For the text-containing cell, return its midpoint in [x, y] coordinate format. 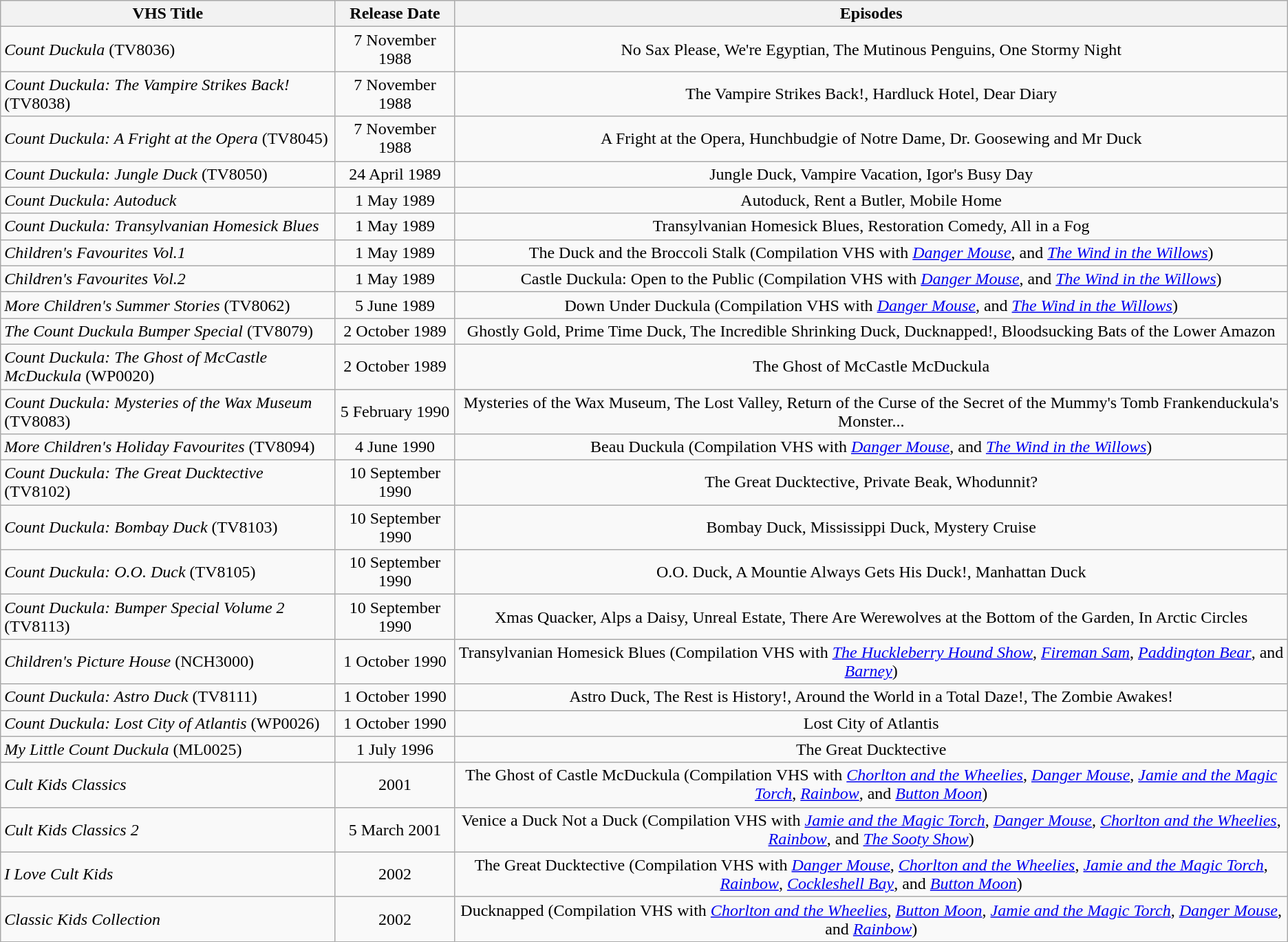
Release Date [395, 14]
Count Duckula: Transylvanian Homesick Blues [168, 226]
The Ghost of McCastle McDuckula [871, 366]
2001 [395, 784]
Classic Kids Collection [168, 919]
Children's Favourites Vol.2 [168, 279]
Count Duckula: Bombay Duck (TV8103) [168, 527]
The Ghost of Castle McDuckula (Compilation VHS with Chorlton and the Wheelies, Danger Mouse, Jamie and the Magic Torch, Rainbow, and Button Moon) [871, 784]
Beau Duckula (Compilation VHS with Danger Mouse, and The Wind in the Willows) [871, 447]
4 June 1990 [395, 447]
The Great Ducktective [871, 749]
Count Duckula: The Ghost of McCastle McDuckula (WP0020) [168, 366]
Count Duckula: Astro Duck (TV8111) [168, 697]
More Children's Holiday Favourites (TV8094) [168, 447]
24 April 1989 [395, 174]
Transylvanian Homesick Blues, Restoration Comedy, All in a Fog [871, 226]
More Children's Summer Stories (TV8062) [168, 305]
Children's Picture House (NCH3000) [168, 662]
Ghostly Gold, Prime Time Duck, The Incredible Shrinking Duck, Ducknapped!, Bloodsucking Bats of the Lower Amazon [871, 331]
Count Duckula: Autoduck [168, 200]
Autoduck, Rent a Butler, Mobile Home [871, 200]
Transylvanian Homesick Blues (Compilation VHS with The Huckleberry Hound Show, Fireman Sam, Paddington Bear, and Barney) [871, 662]
Ducknapped (Compilation VHS with Chorlton and the Wheelies, Button Moon, Jamie and the Magic Torch, Danger Mouse, and Rainbow) [871, 919]
Count Duckula: O.O. Duck (TV8105) [168, 572]
The Duck and the Broccoli Stalk (Compilation VHS with Danger Mouse, and The Wind in the Willows) [871, 253]
Count Duckula: Jungle Duck (TV8050) [168, 174]
Bombay Duck, Mississippi Duck, Mystery Cruise [871, 527]
Episodes [871, 14]
Xmas Quacker, Alps a Daisy, Unreal Estate, There Are Werewolves at the Bottom of the Garden, In Arctic Circles [871, 617]
Down Under Duckula (Compilation VHS with Danger Mouse, and The Wind in the Willows) [871, 305]
5 March 2001 [395, 830]
O.O. Duck, A Mountie Always Gets His Duck!, Manhattan Duck [871, 572]
5 June 1989 [395, 305]
Count Duckula: The Great Ducktective (TV8102) [168, 483]
The Vampire Strikes Back!, Hardluck Hotel, Dear Diary [871, 94]
VHS Title [168, 14]
Count Duckula (TV8036) [168, 50]
Count Duckula: Lost City of Atlantis (WP0026) [168, 723]
5 February 1990 [395, 411]
Count Duckula: A Fright at the Opera (TV8045) [168, 139]
Cult Kids Classics 2 [168, 830]
The Count Duckula Bumper Special (TV8079) [168, 331]
Count Duckula: Bumper Special Volume 2 (TV8113) [168, 617]
Count Duckula: Mysteries of the Wax Museum (TV8083) [168, 411]
Lost City of Atlantis [871, 723]
A Fright at the Opera, Hunchbudgie of Notre Dame, Dr. Goosewing and Mr Duck [871, 139]
Castle Duckula: Open to the Public (Compilation VHS with Danger Mouse, and The Wind in the Willows) [871, 279]
The Great Ducktective, Private Beak, Whodunnit? [871, 483]
1 July 1996 [395, 749]
Astro Duck, The Rest is History!, Around the World in a Total Daze!, The Zombie Awakes! [871, 697]
No Sax Please, We're Egyptian, The Mutinous Penguins, One Stormy Night [871, 50]
Jungle Duck, Vampire Vacation, Igor's Busy Day [871, 174]
Children's Favourites Vol.1 [168, 253]
Mysteries of the Wax Museum, The Lost Valley, Return of the Curse of the Secret of the Mummy's Tomb Frankenduckula's Monster... [871, 411]
Venice a Duck Not a Duck (Compilation VHS with Jamie and the Magic Torch, Danger Mouse, Chorlton and the Wheelies, Rainbow, and The Sooty Show) [871, 830]
Count Duckula: The Vampire Strikes Back! (TV8038) [168, 94]
Cult Kids Classics [168, 784]
My Little Count Duckula (ML0025) [168, 749]
I Love Cult Kids [168, 874]
